From the cell containing the given text, extract its center point as [x, y] coordinate. 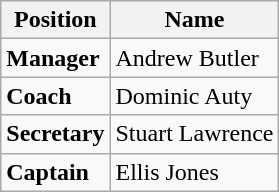
Manager [56, 58]
Stuart Lawrence [194, 134]
Captain [56, 172]
Position [56, 20]
Ellis Jones [194, 172]
Name [194, 20]
Dominic Auty [194, 96]
Andrew Butler [194, 58]
Coach [56, 96]
Secretary [56, 134]
